Search for the cell housing the specified text and yield its (X, Y) center coordinate. 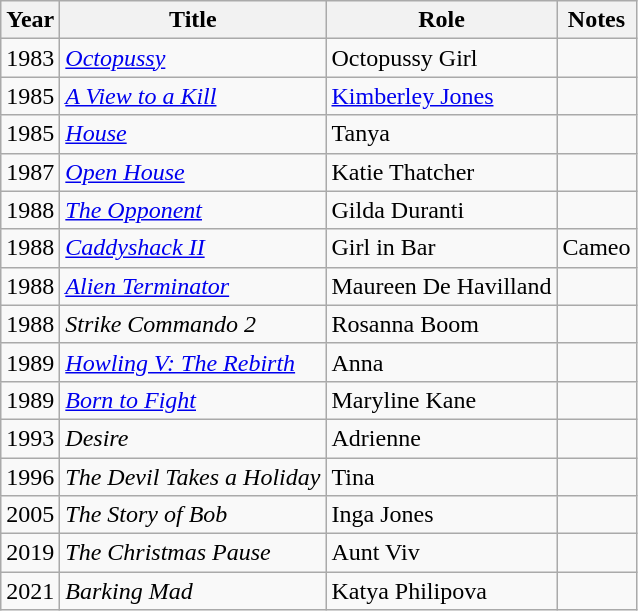
Gilda Duranti (442, 210)
Born to Fight (193, 400)
The Opponent (193, 210)
Aunt Viv (442, 553)
Rosanna Boom (442, 324)
Strike Commando 2 (193, 324)
Girl in Bar (442, 248)
Anna (442, 362)
1996 (30, 477)
Role (442, 20)
Year (30, 20)
Katie Thatcher (442, 172)
Alien Terminator (193, 286)
Kimberley Jones (442, 96)
Adrienne (442, 438)
1987 (30, 172)
Barking Mad (193, 591)
Open House (193, 172)
Howling V: The Rebirth (193, 362)
The Christmas Pause (193, 553)
2005 (30, 515)
Octopussy Girl (442, 58)
Title (193, 20)
The Story of Bob (193, 515)
Caddyshack II (193, 248)
Tina (442, 477)
Cameo (596, 248)
The Devil Takes a Holiday (193, 477)
House (193, 134)
Inga Jones (442, 515)
2021 (30, 591)
Katya Philipova (442, 591)
1993 (30, 438)
Tanya (442, 134)
Maryline Kane (442, 400)
Octopussy (193, 58)
Notes (596, 20)
Desire (193, 438)
Maureen De Havilland (442, 286)
A View to a Kill (193, 96)
2019 (30, 553)
1983 (30, 58)
